Capture the cell that displays the provided text and extract its [x, y] central coordinate. 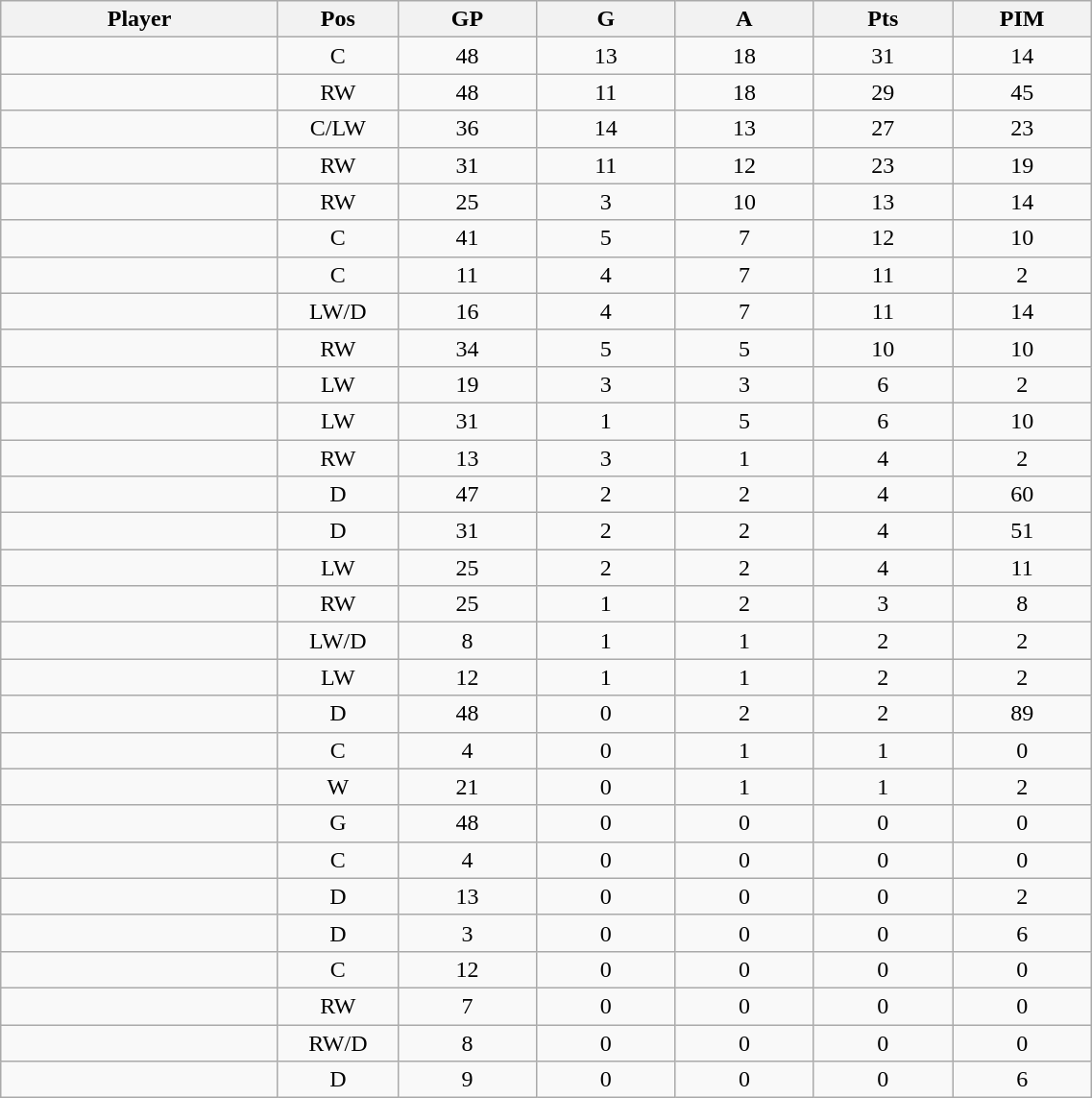
27 [883, 129]
C/LW [338, 129]
A [744, 19]
9 [467, 1080]
47 [467, 495]
41 [467, 238]
Pts [883, 19]
W [338, 787]
34 [467, 348]
89 [1022, 714]
GP [467, 19]
60 [1022, 495]
Pos [338, 19]
16 [467, 311]
45 [1022, 92]
29 [883, 92]
PIM [1022, 19]
Player [140, 19]
RW/D [338, 1042]
51 [1022, 531]
36 [467, 129]
21 [467, 787]
